Search for the cell housing the specified text and yield its [X, Y] center coordinate. 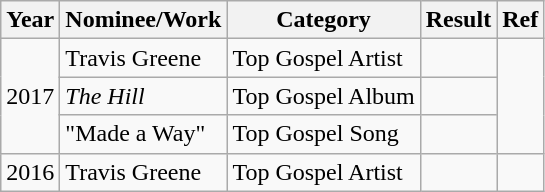
Ref [520, 20]
"Made a Way" [144, 134]
2016 [30, 172]
2017 [30, 96]
The Hill [144, 96]
Year [30, 20]
Top Gospel Song [324, 134]
Top Gospel Album [324, 96]
Nominee/Work [144, 20]
Result [458, 20]
Category [324, 20]
